Detect which cell encompasses the target text, then output its (X, Y) center coordinate. 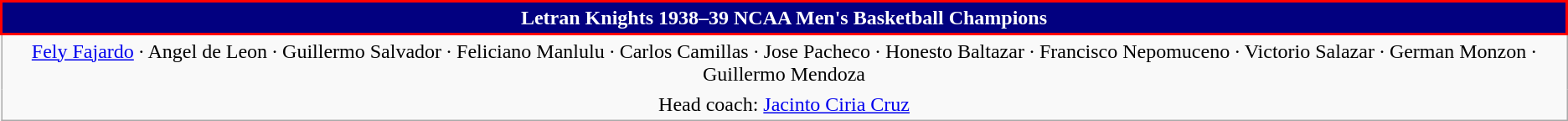
Letran Knights 1938–39 NCAA Men's Basketball Champions (784, 18)
Head coach: Jacinto Ciria Cruz (784, 104)
